Search for the cell housing the specified text and yield its [X, Y] center coordinate. 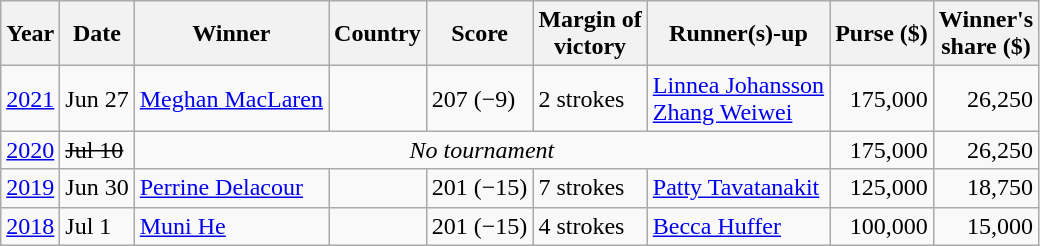
Margin ofvictory [590, 34]
Linnea Johansson Zhang Weiwei [738, 98]
18,750 [986, 188]
2020 [30, 150]
Jul 1 [97, 226]
4 strokes [590, 226]
125,000 [882, 188]
2 strokes [590, 98]
Muni He [231, 226]
Jul 10 [97, 150]
2021 [30, 98]
2019 [30, 188]
Meghan MacLaren [231, 98]
7 strokes [590, 188]
Year [30, 34]
Becca Huffer [738, 226]
Jun 30 [97, 188]
15,000 [986, 226]
Winner [231, 34]
Purse ($) [882, 34]
Country [378, 34]
No tournament [482, 150]
2018 [30, 226]
Score [480, 34]
Jun 27 [97, 98]
Runner(s)-up [738, 34]
207 (−9) [480, 98]
Patty Tavatanakit [738, 188]
Winner'sshare ($) [986, 34]
100,000 [882, 226]
Date [97, 34]
Perrine Delacour [231, 188]
